Identify which cell holds the provided text, then report its (X, Y) central coordinate. 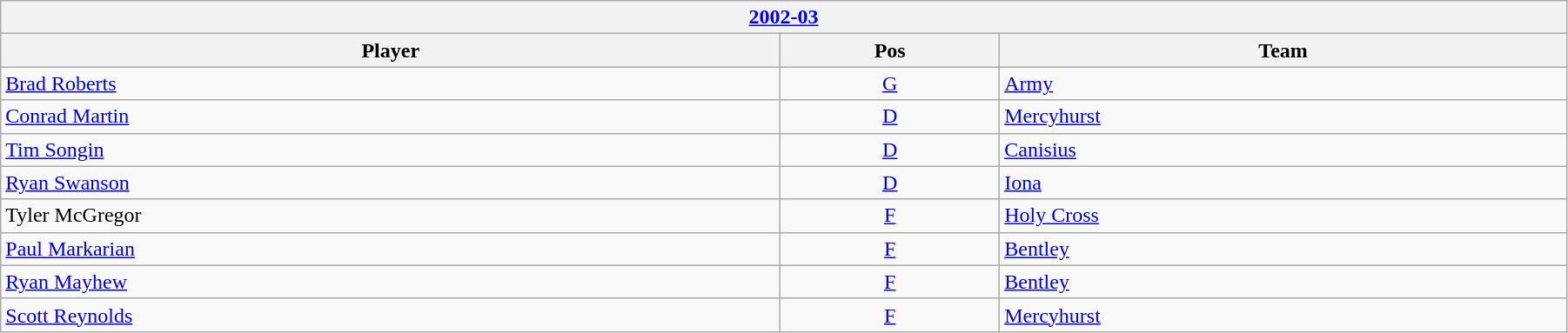
Iona (1283, 183)
G (890, 83)
Scott Reynolds (391, 315)
Army (1283, 83)
Conrad Martin (391, 117)
2002-03 (784, 17)
Ryan Swanson (391, 183)
Tyler McGregor (391, 216)
Pos (890, 50)
Team (1283, 50)
Ryan Mayhew (391, 282)
Brad Roberts (391, 83)
Player (391, 50)
Paul Markarian (391, 249)
Canisius (1283, 150)
Holy Cross (1283, 216)
Tim Songin (391, 150)
